Provide the [X, Y] coordinate of the cell's center where the given text is located.  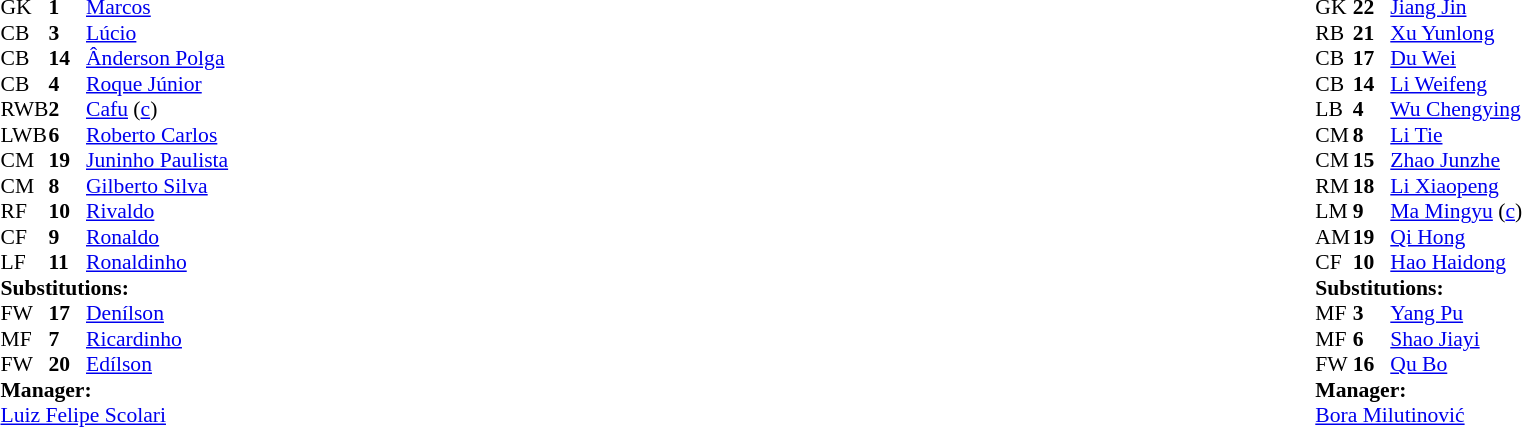
2 [67, 109]
21 [1372, 33]
RM [1334, 186]
Du Wei [1456, 59]
Roque Júnior [157, 84]
Hao Haidong [1456, 263]
Yang Pu [1456, 313]
Roberto Carlos [157, 135]
RWB [24, 109]
Qi Hong [1456, 237]
Zhao Junzhe [1456, 161]
Denílson [157, 313]
Rivaldo [157, 211]
Qu Bo [1456, 365]
Li Xiaopeng [1456, 186]
Li Weifeng [1456, 84]
Wu Chengying [1456, 109]
Ronaldo [157, 237]
Ânderson Polga [157, 59]
Ronaldinho [157, 263]
16 [1372, 365]
18 [1372, 186]
15 [1372, 161]
AM [1334, 237]
Shao Jiayi [1456, 339]
LB [1334, 109]
RB [1334, 33]
Cafu (c) [157, 109]
Li Tie [1456, 135]
Ricardinho [157, 339]
7 [67, 339]
Juninho Paulista [157, 161]
Gilberto Silva [157, 186]
Ma Mingyu (c) [1456, 211]
LWB [24, 135]
20 [67, 365]
Edílson [157, 365]
RF [24, 211]
LF [24, 263]
Xu Yunlong [1456, 33]
11 [67, 263]
LM [1334, 211]
Lúcio [157, 33]
